Return the (x, y) coordinate for the center point of the cell that contains the specified text.  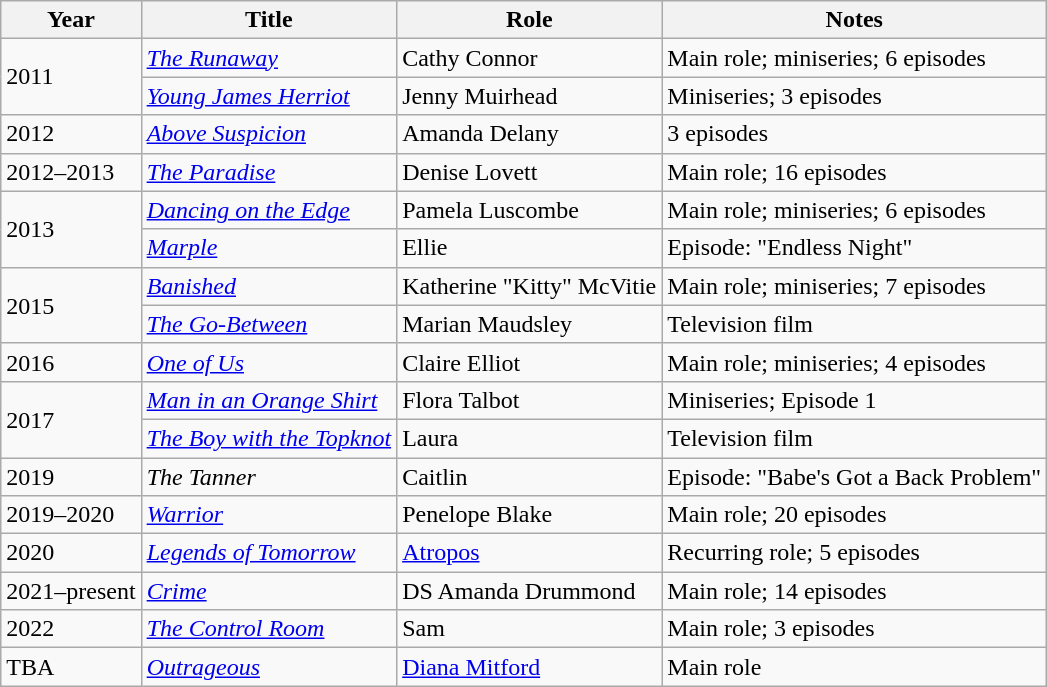
The Paradise (269, 172)
Recurring role; 5 episodes (854, 553)
2015 (71, 305)
2016 (71, 362)
Title (269, 20)
2012 (71, 134)
Miniseries; Episode 1 (854, 400)
Sam (530, 629)
Legends of Tomorrow (269, 553)
The Go-Between (269, 324)
Miniseries; 3 episodes (854, 96)
Ellie (530, 248)
Dancing on the Edge (269, 210)
TBA (71, 667)
Denise Lovett (530, 172)
2022 (71, 629)
Jenny Muirhead (530, 96)
2012–2013 (71, 172)
2021–present (71, 591)
Episode: "Babe's Got a Back Problem" (854, 477)
Main role; 14 episodes (854, 591)
Pamela Luscombe (530, 210)
Diana Mitford (530, 667)
The Tanner (269, 477)
The Control Room (269, 629)
Man in an Orange Shirt (269, 400)
2017 (71, 419)
2019 (71, 477)
3 episodes (854, 134)
Warrior (269, 515)
2019–2020 (71, 515)
Main role; miniseries; 4 episodes (854, 362)
Year (71, 20)
Penelope Blake (530, 515)
Cathy Connor (530, 58)
Laura (530, 438)
Young James Herriot (269, 96)
Above Suspicion (269, 134)
Flora Talbot (530, 400)
Notes (854, 20)
Episode: "Endless Night" (854, 248)
Marian Maudsley (530, 324)
One of Us (269, 362)
Claire Elliot (530, 362)
2020 (71, 553)
Role (530, 20)
Main role; 20 episodes (854, 515)
Main role; miniseries; 7 episodes (854, 286)
The Boy with the Topknot (269, 438)
Katherine "Kitty" McVitie (530, 286)
Banished (269, 286)
Main role; 16 episodes (854, 172)
The Runaway (269, 58)
Atropos (530, 553)
Crime (269, 591)
2013 (71, 229)
DS Amanda Drummond (530, 591)
Main role (854, 667)
Outrageous (269, 667)
Amanda Delany (530, 134)
2011 (71, 77)
Main role; 3 episodes (854, 629)
Caitlin (530, 477)
Marple (269, 248)
